Determine the [X, Y] coordinate at the center of the cell enclosing the given text.  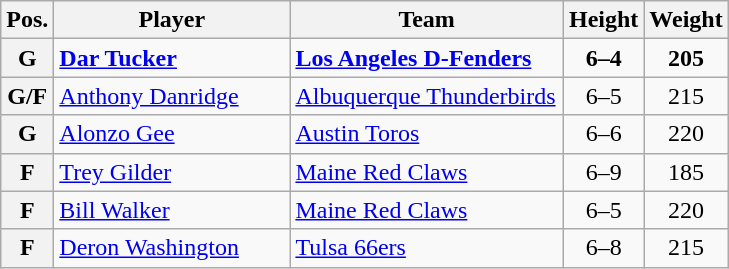
Albuquerque Thunderbirds [427, 96]
Deron Washington [172, 248]
Trey Gilder [172, 172]
Anthony Danridge [172, 96]
Team [427, 20]
185 [686, 172]
Tulsa 66ers [427, 248]
6–8 [603, 248]
Dar Tucker [172, 58]
Pos. [28, 20]
Weight [686, 20]
205 [686, 58]
Austin Toros [427, 134]
Height [603, 20]
G/F [28, 96]
Bill Walker [172, 210]
Los Angeles D-Fenders [427, 58]
6–4 [603, 58]
Alonzo Gee [172, 134]
6–6 [603, 134]
Player [172, 20]
6–9 [603, 172]
